Return the [X, Y] coordinate for the center point of the cell that contains the specified text.  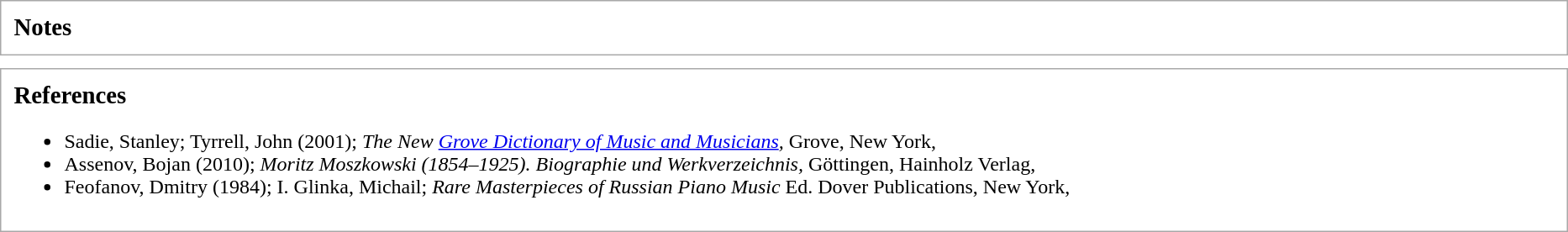
Notes [784, 28]
